Determine the [x, y] coordinate at the center of the cell enclosing the given text.  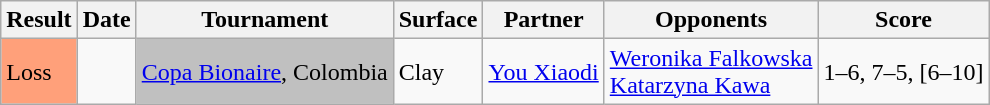
Partner [544, 20]
Weronika Falkowska Katarzyna Kawa [711, 72]
1–6, 7–5, [6–10] [904, 72]
Score [904, 20]
Surface [438, 20]
Tournament [264, 20]
Result [39, 20]
You Xiaodi [544, 72]
Clay [438, 72]
Copa Bionaire, Colombia [264, 72]
Opponents [711, 20]
Date [106, 20]
Loss [39, 72]
